Return (x, y) of the center of cell containing provided text 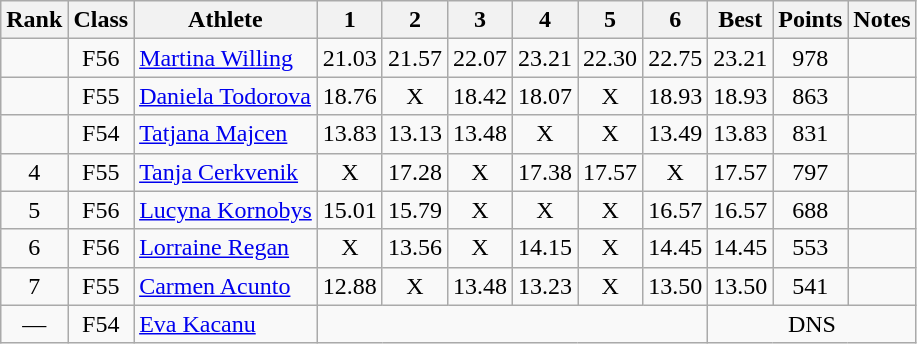
15.79 (414, 210)
7 (34, 286)
21.03 (350, 58)
553 (810, 248)
22.07 (480, 58)
18.42 (480, 96)
13.23 (544, 286)
Carmen Acunto (226, 286)
14.15 (544, 248)
Daniela Todorova (226, 96)
13.49 (676, 134)
Martina Willing (226, 58)
17.38 (544, 172)
Athlete (226, 20)
12.88 (350, 286)
13.56 (414, 248)
DNS (812, 324)
22.75 (676, 58)
— (34, 324)
Lucyna Kornobys (226, 210)
Points (810, 20)
21.57 (414, 58)
Tatjana Majcen (226, 134)
3 (480, 20)
688 (810, 210)
Eva Kacanu (226, 324)
15.01 (350, 210)
Rank (34, 20)
Class (101, 20)
22.30 (610, 58)
831 (810, 134)
Notes (882, 20)
978 (810, 58)
17.28 (414, 172)
797 (810, 172)
863 (810, 96)
13.13 (414, 134)
18.07 (544, 96)
Best (740, 20)
2 (414, 20)
Lorraine Regan (226, 248)
541 (810, 286)
Tanja Cerkvenik (226, 172)
1 (350, 20)
18.76 (350, 96)
